Find where the given text appears and provide that cell's center as [x, y] coordinate. 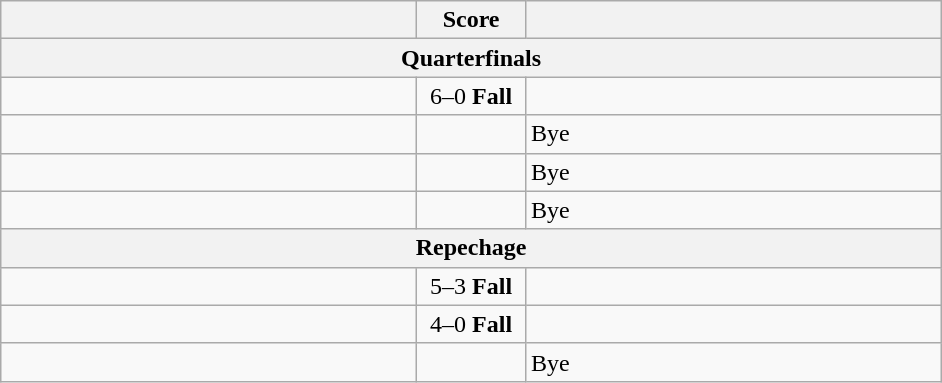
5–3 Fall [472, 286]
4–0 Fall [472, 324]
Score [472, 20]
Repechage [472, 248]
6–0 Fall [472, 96]
Quarterfinals [472, 58]
